Determine the [x, y] coordinate at the center of the cell enclosing the given text.  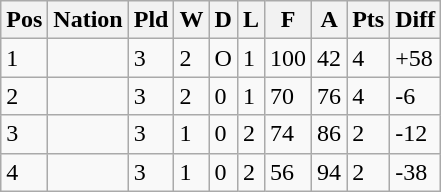
70 [288, 96]
56 [288, 172]
-38 [416, 172]
A [330, 20]
Pos [24, 20]
76 [330, 96]
74 [288, 134]
F [288, 20]
Pts [368, 20]
94 [330, 172]
W [192, 20]
+58 [416, 58]
Nation [88, 20]
42 [330, 58]
O [223, 58]
-6 [416, 96]
D [223, 20]
100 [288, 58]
Diff [416, 20]
86 [330, 134]
Pld [151, 20]
-12 [416, 134]
L [250, 20]
